Identify which cell holds the provided text, then report its [X, Y] central coordinate. 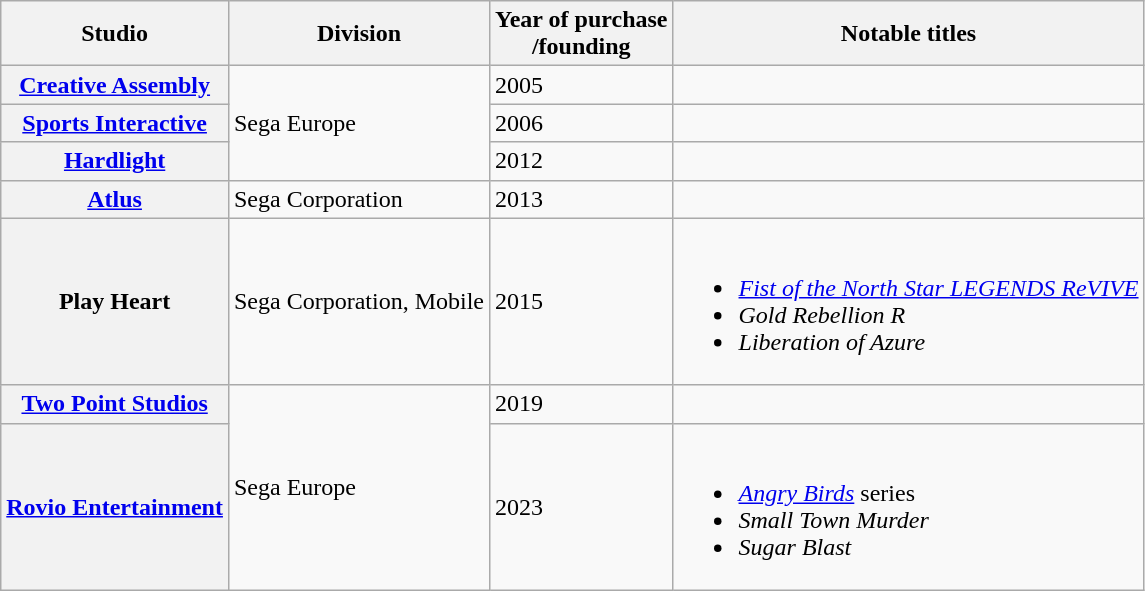
Angry Birds seriesSmall Town MurderSugar Blast [908, 506]
Year of purchase/founding [581, 34]
Atlus [115, 199]
Notable titles [908, 34]
Rovio Entertainment [115, 506]
Sports Interactive [115, 123]
Two Point Studios [115, 404]
Fist of the North Star LEGENDS ReVIVEGold Rebellion RLiberation of Azure [908, 302]
Play Heart [115, 302]
2019 [581, 404]
2005 [581, 85]
Creative Assembly [115, 85]
Sega Corporation [358, 199]
2006 [581, 123]
2023 [581, 506]
Studio [115, 34]
2015 [581, 302]
Sega Corporation, Mobile [358, 302]
2013 [581, 199]
2012 [581, 161]
Division [358, 34]
Hardlight [115, 161]
